Return the (x, y) coordinate for the center point of the cell that contains the specified text.  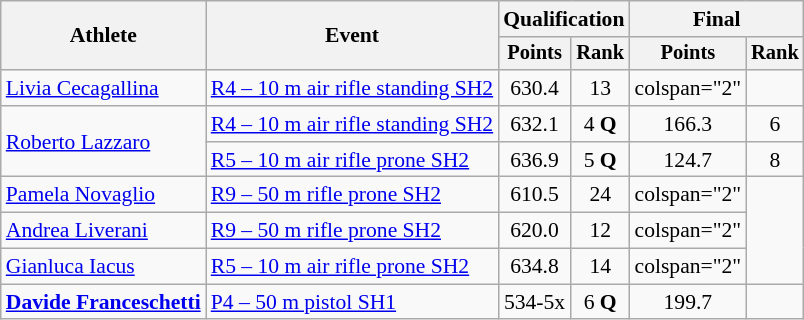
24 (600, 195)
630.4 (534, 88)
13 (600, 88)
620.0 (534, 231)
6 Q (600, 302)
632.1 (534, 124)
Event (352, 36)
199.7 (688, 302)
634.8 (534, 267)
124.7 (688, 160)
Athlete (104, 36)
14 (600, 267)
12 (600, 231)
Final (717, 19)
Qualification (564, 19)
4 Q (600, 124)
P4 – 50 m pistol SH1 (352, 302)
5 Q (600, 160)
Davide Franceschetti (104, 302)
6 (775, 124)
636.9 (534, 160)
534-5x (534, 302)
Livia Cecagallina (104, 88)
Gianluca Iacus (104, 267)
166.3 (688, 124)
Pamela Novaglio (104, 195)
610.5 (534, 195)
8 (775, 160)
Roberto Lazzaro (104, 142)
Andrea Liverani (104, 231)
